Search for the cell housing the specified text and yield its [x, y] center coordinate. 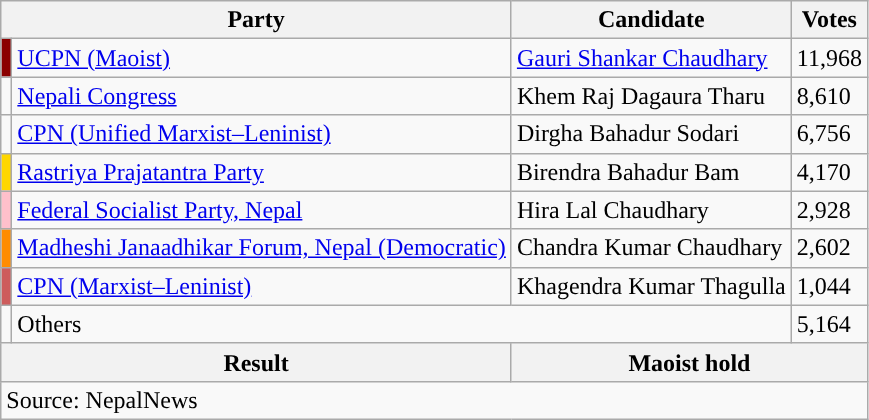
Nepali Congress [262, 96]
Rastriya Prajatantra Party [262, 172]
Maoist hold [689, 362]
11,968 [829, 58]
Khagendra Kumar Thagulla [651, 286]
Candidate [651, 20]
Gauri Shankar Chaudhary [651, 58]
Dirgha Bahadur Sodari [651, 134]
CPN (Marxist–Leninist) [262, 286]
CPN (Unified Marxist–Leninist) [262, 134]
Result [256, 362]
Federal Socialist Party, Nepal [262, 210]
Others [402, 324]
2,602 [829, 248]
Birendra Bahadur Bam [651, 172]
4,170 [829, 172]
2,928 [829, 210]
Hira Lal Chaudhary [651, 210]
6,756 [829, 134]
Source: NepalNews [434, 400]
1,044 [829, 286]
5,164 [829, 324]
8,610 [829, 96]
Votes [829, 20]
UCPN (Maoist) [262, 58]
Madheshi Janaadhikar Forum, Nepal (Democratic) [262, 248]
Khem Raj Dagaura Tharu [651, 96]
Chandra Kumar Chaudhary [651, 248]
Party [256, 20]
